From the cell containing the given text, extract its center point as [x, y] coordinate. 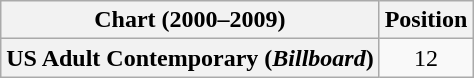
US Adult Contemporary (Billboard) [190, 58]
12 [426, 58]
Chart (2000–2009) [190, 20]
Position [426, 20]
